Search for the cell housing the specified text and yield its [X, Y] center coordinate. 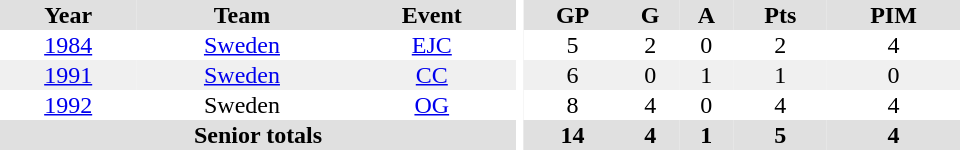
EJC [432, 45]
GP [572, 15]
Event [432, 15]
6 [572, 75]
8 [572, 105]
CC [432, 75]
A [706, 15]
Year [68, 15]
PIM [894, 15]
14 [572, 135]
OG [432, 105]
G [650, 15]
Team [242, 15]
Pts [781, 15]
Senior totals [258, 135]
1984 [68, 45]
1991 [68, 75]
1992 [68, 105]
